Locate the cell with the specified text and output its [X, Y] center coordinate. 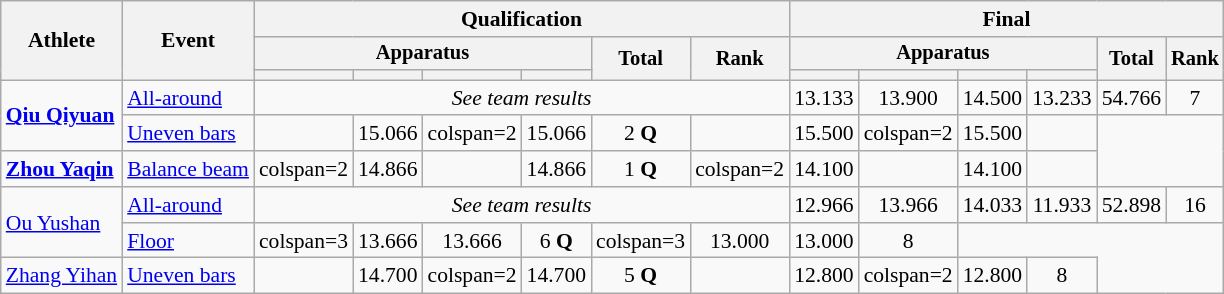
13.233 [1062, 98]
11.933 [1062, 205]
Final [1006, 19]
13.900 [908, 98]
Zhang Yihan [62, 276]
7 [1195, 98]
Qiu Qiyuan [62, 116]
5 Q [640, 276]
14.500 [992, 98]
Balance beam [188, 169]
Floor [188, 241]
2 Q [640, 134]
6 Q [556, 241]
Zhou Yaqin [62, 169]
Qualification [522, 19]
13.133 [824, 98]
14.033 [992, 205]
12.966 [824, 205]
13.966 [908, 205]
Event [188, 40]
Ou Yushan [62, 222]
16 [1195, 205]
1 Q [640, 169]
Athlete [62, 40]
52.898 [1132, 205]
54.766 [1132, 98]
